Determine the [X, Y] coordinate at the center of the cell enclosing the given text.  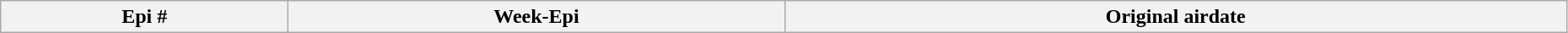
Original airdate [1176, 17]
Epi # [145, 17]
Week-Epi [536, 17]
